Pinpoint the cell where the given text exists, returning its (x, y) midpoint coordinate. 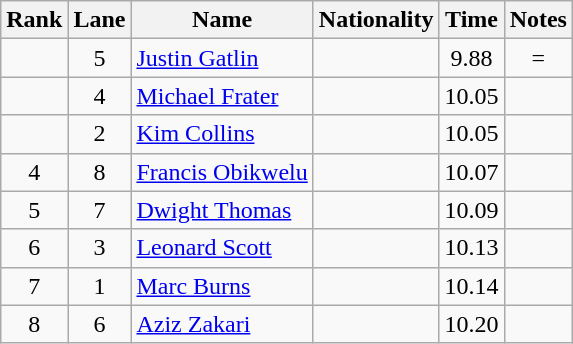
Name (222, 20)
9.88 (472, 58)
2 (100, 134)
1 (100, 286)
Lane (100, 20)
Kim Collins (222, 134)
10.14 (472, 286)
10.13 (472, 248)
10.20 (472, 324)
Rank (34, 20)
Notes (538, 20)
10.07 (472, 172)
Aziz Zakari (222, 324)
Nationality (376, 20)
Marc Burns (222, 286)
Time (472, 20)
Dwight Thomas (222, 210)
10.09 (472, 210)
Michael Frater (222, 96)
= (538, 58)
Justin Gatlin (222, 58)
3 (100, 248)
Leonard Scott (222, 248)
Francis Obikwelu (222, 172)
